From the cell containing the given text, extract its center point as (X, Y) coordinate. 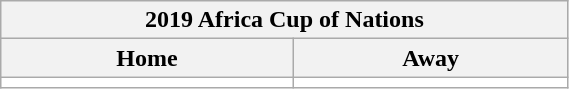
Home (148, 58)
2019 Africa Cup of Nations (284, 20)
Away (430, 58)
